Detect which cell encompasses the target text, then output its [x, y] center coordinate. 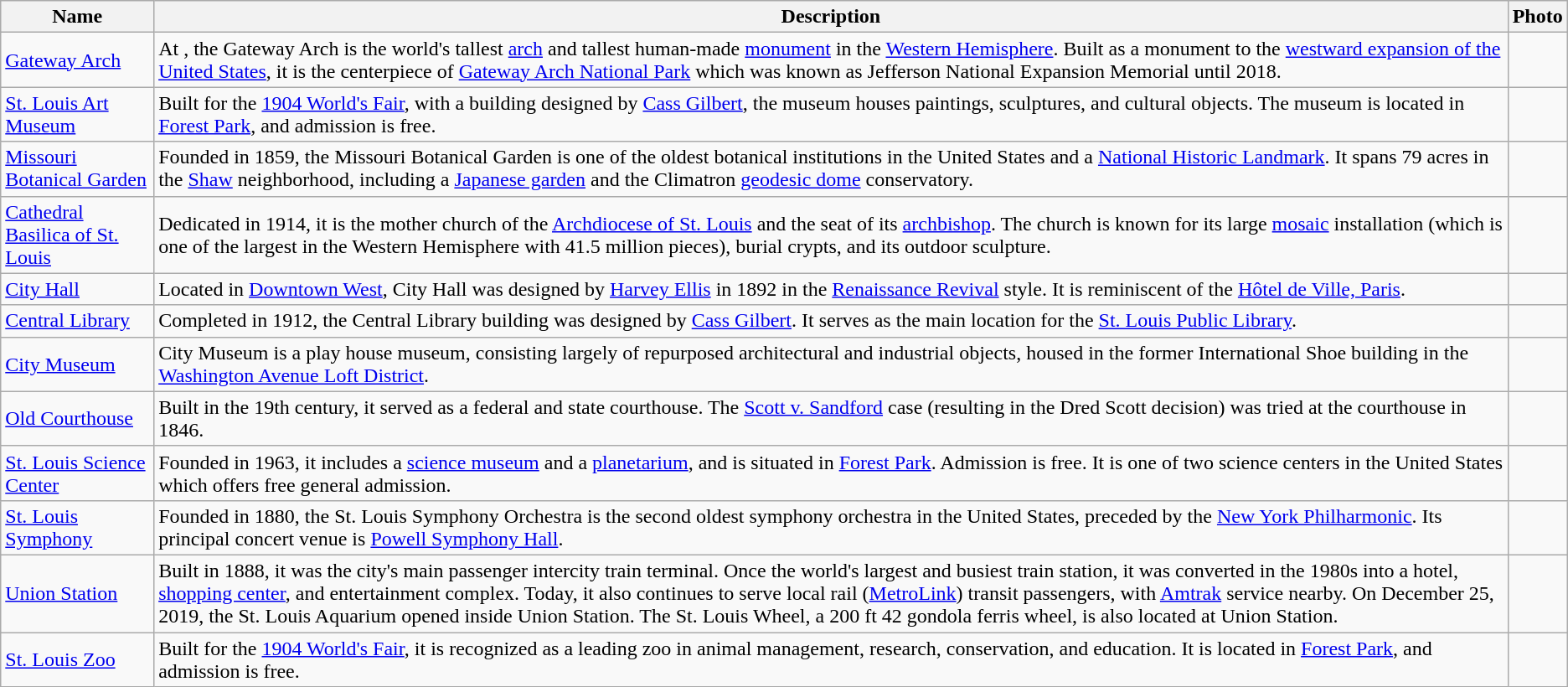
Cathedral Basilica of St. Louis [77, 235]
Missouri Botanical Garden [77, 169]
St. Louis Zoo [77, 659]
St. Louis Art Museum [77, 114]
City Hall [77, 289]
St. Louis Science Center [77, 473]
Union Station [77, 593]
Old Courthouse [77, 419]
Gateway Arch [77, 60]
Name [77, 17]
Completed in 1912, the Central Library building was designed by Cass Gilbert. It serves as the main location for the St. Louis Public Library. [831, 321]
Photo [1538, 17]
Central Library [77, 321]
City Museum [77, 364]
Description [831, 17]
St. Louis Symphony [77, 528]
